From the cell containing the given text, extract its center point as (x, y) coordinate. 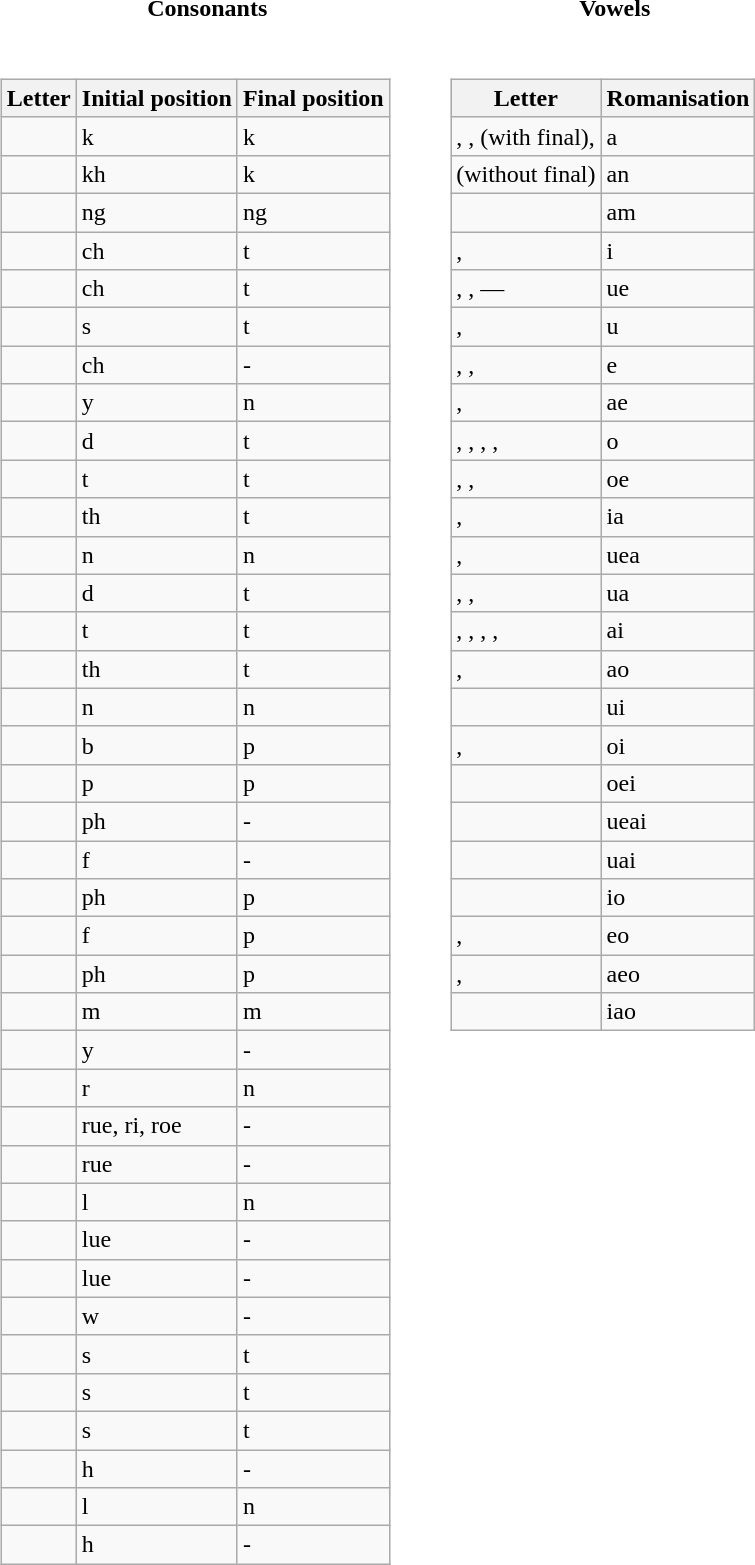
aeo (678, 974)
am (678, 212)
oei (678, 783)
ue (678, 289)
oi (678, 745)
, , — (526, 289)
rue (156, 1164)
Final position (313, 98)
(without final) (526, 174)
ui (678, 707)
oe (678, 479)
eo (678, 936)
a (678, 136)
ua (678, 593)
ae (678, 403)
u (678, 327)
b (156, 745)
an (678, 174)
w (156, 1316)
e (678, 365)
kh (156, 174)
r (156, 1088)
ai (678, 631)
ueai (678, 821)
Romanisation (678, 98)
uai (678, 859)
, , (with final), (526, 136)
iao (678, 1012)
o (678, 441)
i (678, 251)
uea (678, 555)
ao (678, 669)
Initial position (156, 98)
io (678, 898)
rue, ri, roe (156, 1126)
ia (678, 517)
